Capture the cell that displays the provided text and extract its (X, Y) central coordinate. 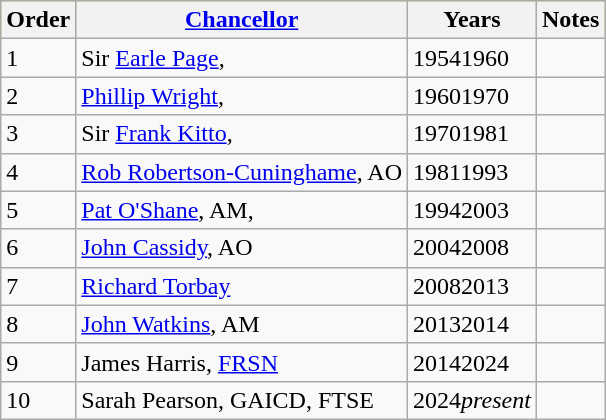
James Harris, FRSN (242, 362)
19541960 (472, 58)
Richard Torbay (242, 286)
Phillip Wright, (242, 96)
20082013 (472, 286)
Pat O'Shane, AM, (242, 210)
9 (38, 362)
4 (38, 172)
19601970 (472, 96)
20042008 (472, 248)
20132014 (472, 324)
2 (38, 96)
10 (38, 400)
Rob Robertson-Cuninghame, AO (242, 172)
8 (38, 324)
7 (38, 286)
John Cassidy, AO (242, 248)
1 (38, 58)
Chancellor (242, 20)
Sarah Pearson, GAICD, FTSE (242, 400)
19701981 (472, 134)
3 (38, 134)
6 (38, 248)
20142024 (472, 362)
John Watkins, AM (242, 324)
Order (38, 20)
19811993 (472, 172)
5 (38, 210)
Sir Frank Kitto, (242, 134)
Years (472, 20)
Notes (570, 20)
Sir Earle Page, (242, 58)
2024present (472, 400)
19942003 (472, 210)
